Identify which cell holds the provided text, then report its [X, Y] central coordinate. 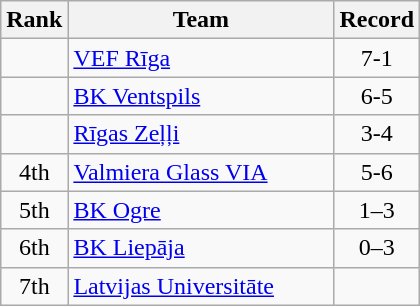
0–3 [377, 248]
1–3 [377, 210]
6-5 [377, 96]
4th [34, 172]
Team [201, 20]
BK Liepāja [201, 248]
Valmiera Glass VIA [201, 172]
3-4 [377, 134]
BK Ogre [201, 210]
Record [377, 20]
5-6 [377, 172]
6th [34, 248]
Latvijas Universitāte [201, 286]
Rank [34, 20]
7th [34, 286]
Rīgas Zeļļi [201, 134]
5th [34, 210]
BK Ventspils [201, 96]
7-1 [377, 58]
VEF Rīga [201, 58]
